Return (x, y) of the center of cell containing provided text 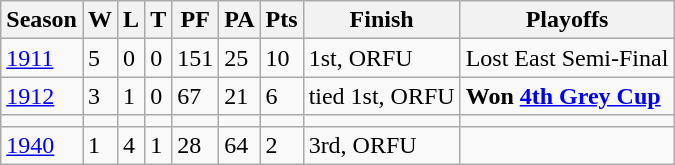
PA (240, 20)
Pts (282, 20)
Season (42, 20)
67 (196, 96)
1st, ORFU (382, 58)
6 (282, 96)
1912 (42, 96)
4 (132, 145)
T (158, 20)
L (132, 20)
Won 4th Grey Cup (567, 96)
Playoffs (567, 20)
3rd, ORFU (382, 145)
25 (240, 58)
Lost East Semi-Final (567, 58)
64 (240, 145)
21 (240, 96)
Finish (382, 20)
PF (196, 20)
151 (196, 58)
1911 (42, 58)
1940 (42, 145)
2 (282, 145)
W (100, 20)
28 (196, 145)
tied 1st, ORFU (382, 96)
3 (100, 96)
10 (282, 58)
5 (100, 58)
